For the text-containing cell, return its midpoint in (x, y) coordinate format. 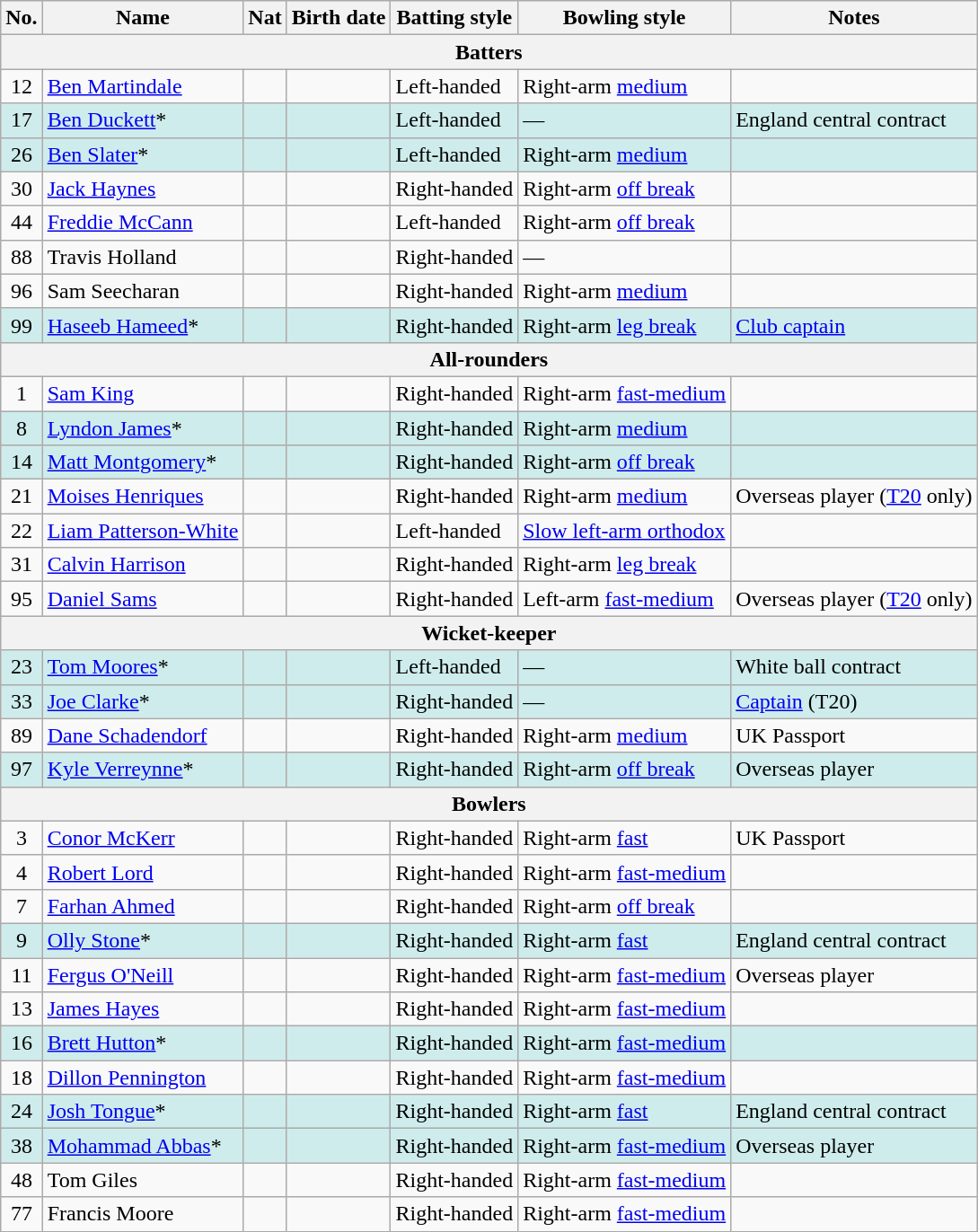
Brett Hutton* (143, 1043)
18 (22, 1078)
Robert Lord (143, 872)
Sam Seecharan (143, 291)
Nat (265, 18)
97 (22, 770)
Francis Moore (143, 1214)
23 (22, 667)
Wicket-keeper (489, 633)
14 (22, 462)
77 (22, 1214)
96 (22, 291)
7 (22, 906)
Notes (854, 18)
26 (22, 154)
Matt Montgomery* (143, 462)
Batting style (454, 18)
38 (22, 1146)
White ball contract (854, 667)
Ben Duckett* (143, 120)
All-rounders (489, 359)
Conor McKerr (143, 838)
13 (22, 1009)
Travis Holland (143, 257)
89 (22, 735)
Left-arm fast-medium (625, 599)
17 (22, 120)
Joe Clarke* (143, 701)
Ben Martindale (143, 86)
Liam Patterson-White (143, 531)
Kyle Verreynne* (143, 770)
Freddie McCann (143, 223)
Moises Henriques (143, 497)
12 (22, 86)
Dane Schadendorf (143, 735)
95 (22, 599)
21 (22, 497)
4 (22, 872)
Haseeb Hameed* (143, 325)
Farhan Ahmed (143, 906)
48 (22, 1180)
Slow left-arm orthodox (625, 531)
No. (22, 18)
8 (22, 428)
Mohammad Abbas* (143, 1146)
Olly Stone* (143, 940)
Sam King (143, 393)
33 (22, 701)
Tom Moores* (143, 667)
11 (22, 974)
Bowling style (625, 18)
99 (22, 325)
Name (143, 18)
Daniel Sams (143, 599)
Tom Giles (143, 1180)
Jack Haynes (143, 189)
Captain (T20) (854, 701)
Batters (489, 52)
16 (22, 1043)
Birth date (339, 18)
22 (22, 531)
30 (22, 189)
Calvin Harrison (143, 565)
44 (22, 223)
1 (22, 393)
88 (22, 257)
Club captain (854, 325)
3 (22, 838)
9 (22, 940)
Bowlers (489, 804)
James Hayes (143, 1009)
Ben Slater* (143, 154)
31 (22, 565)
Dillon Pennington (143, 1078)
Fergus O'Neill (143, 974)
Lyndon James* (143, 428)
24 (22, 1112)
Josh Tongue* (143, 1112)
